Locate the cell with the specified text and output its [x, y] center coordinate. 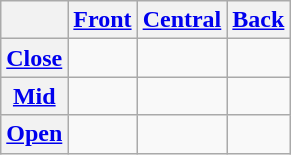
Open [34, 134]
Back [258, 20]
Front [102, 20]
Central [182, 20]
Close [34, 58]
Mid [34, 96]
